Extract the (x, y) coordinate from the center of the cell holding the provided text.  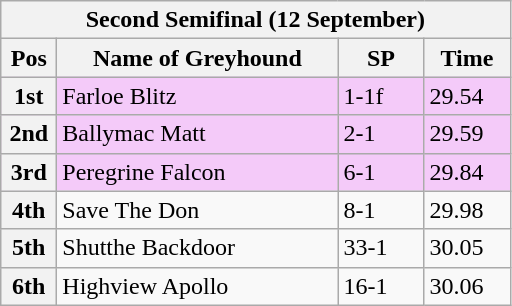
30.06 (467, 286)
2-1 (381, 134)
3rd (29, 172)
29.84 (467, 172)
Highview Apollo (198, 286)
Peregrine Falcon (198, 172)
Name of Greyhound (198, 58)
Time (467, 58)
Save The Don (198, 210)
SP (381, 58)
Second Semifinal (12 September) (256, 20)
2nd (29, 134)
29.59 (467, 134)
4th (29, 210)
1st (29, 96)
29.98 (467, 210)
6th (29, 286)
29.54 (467, 96)
16-1 (381, 286)
33-1 (381, 248)
30.05 (467, 248)
1-1f (381, 96)
5th (29, 248)
Ballymac Matt (198, 134)
Pos (29, 58)
8-1 (381, 210)
Shutthe Backdoor (198, 248)
6-1 (381, 172)
Farloe Blitz (198, 96)
